Identify which cell holds the provided text, then report its (x, y) central coordinate. 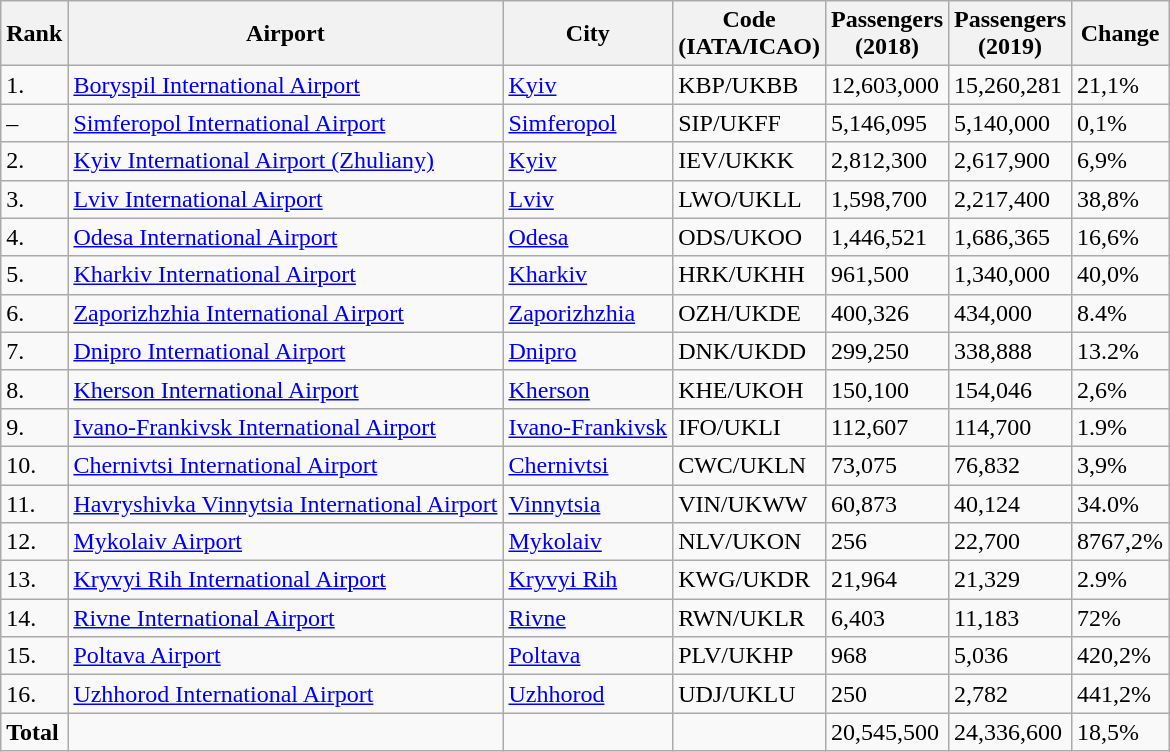
– (34, 123)
Kharkiv International Airport (286, 275)
KWG/UKDR (750, 580)
434,000 (1010, 313)
Zaporizhzhia International Airport (286, 313)
13.2% (1120, 351)
16,6% (1120, 237)
PLV/UKHP (750, 656)
City (588, 34)
IFO/UKLI (750, 427)
1,446,521 (886, 237)
73,075 (886, 465)
IEV/UKKK (750, 161)
4. (34, 237)
Kryvyi Rih (588, 580)
150,100 (886, 389)
2. (34, 161)
Kyiv International Airport (Zhuliany) (286, 161)
20,545,500 (886, 732)
12,603,000 (886, 85)
256 (886, 542)
16. (34, 694)
2,812,300 (886, 161)
441,2% (1120, 694)
Change (1120, 34)
Rivne International Airport (286, 618)
8767,2% (1120, 542)
Kherson (588, 389)
Chernivtsi International Airport (286, 465)
Lviv (588, 199)
14. (34, 618)
9. (34, 427)
2.9% (1120, 580)
0,1% (1120, 123)
299,250 (886, 351)
Lviv International Airport (286, 199)
2,782 (1010, 694)
8.4% (1120, 313)
UDJ/UKLU (750, 694)
400,326 (886, 313)
KHE/UKOH (750, 389)
Odesa (588, 237)
Airport (286, 34)
Ivano-Frankivsk International Airport (286, 427)
40,0% (1120, 275)
3,9% (1120, 465)
112,607 (886, 427)
1. (34, 85)
Kharkiv (588, 275)
SIP/UKFF (750, 123)
Poltava (588, 656)
Mykolaiv (588, 542)
OZH/UKDE (750, 313)
11,183 (1010, 618)
250 (886, 694)
Kherson International Airport (286, 389)
154,046 (1010, 389)
76,832 (1010, 465)
NLV/UKON (750, 542)
338,888 (1010, 351)
72% (1120, 618)
13. (34, 580)
6. (34, 313)
3. (34, 199)
21,329 (1010, 580)
Simferopol International Airport (286, 123)
2,617,900 (1010, 161)
Vinnytsia (588, 503)
34.0% (1120, 503)
Boryspil International Airport (286, 85)
Rank (34, 34)
1,340,000 (1010, 275)
Total (34, 732)
8. (34, 389)
KBP/UKBB (750, 85)
18,5% (1120, 732)
11. (34, 503)
Chernivtsi (588, 465)
6,9% (1120, 161)
Uzhhorod International Airport (286, 694)
6,403 (886, 618)
21,964 (886, 580)
LWO/UKLL (750, 199)
968 (886, 656)
24,336,600 (1010, 732)
22,700 (1010, 542)
1,686,365 (1010, 237)
15,260,281 (1010, 85)
Odesa International Airport (286, 237)
RWN/UKLR (750, 618)
Rivne (588, 618)
60,873 (886, 503)
7. (34, 351)
Passengers (2019) (1010, 34)
10. (34, 465)
Zaporizhzhia (588, 313)
2,6% (1120, 389)
2,217,400 (1010, 199)
21,1% (1120, 85)
Passengers (2018) (886, 34)
5,036 (1010, 656)
114,700 (1010, 427)
38,8% (1120, 199)
Mykolaiv Airport (286, 542)
961,500 (886, 275)
Simferopol (588, 123)
1,598,700 (886, 199)
5. (34, 275)
DNK/UKDD (750, 351)
5,140,000 (1010, 123)
Ivano-Frankivsk (588, 427)
HRK/UKHH (750, 275)
12. (34, 542)
Poltava Airport (286, 656)
420,2% (1120, 656)
ODS/UKOO (750, 237)
CWC/UKLN (750, 465)
Code(IATA/ICAO) (750, 34)
VIN/UKWW (750, 503)
Dnipro International Airport (286, 351)
Uzhhorod (588, 694)
Havryshivka Vinnytsia International Airport (286, 503)
15. (34, 656)
Dnipro (588, 351)
1.9% (1120, 427)
5,146,095 (886, 123)
Kryvyi Rih International Airport (286, 580)
40,124 (1010, 503)
